Find where the given text appears and provide that cell's center as [x, y] coordinate. 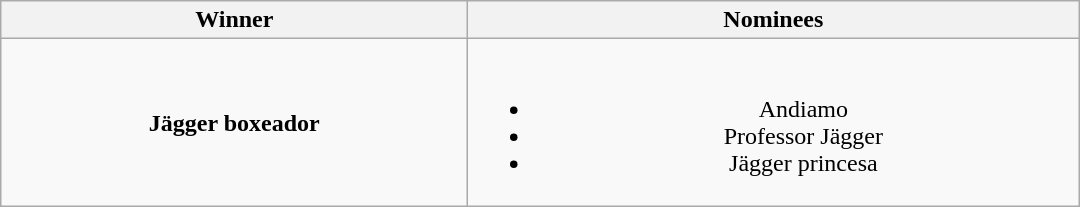
Nominees [774, 20]
Andiamo Professor Jägger Jägger princesa [774, 122]
Winner [234, 20]
Jägger boxeador [234, 122]
